From the cell containing the given text, extract its center point as (x, y) coordinate. 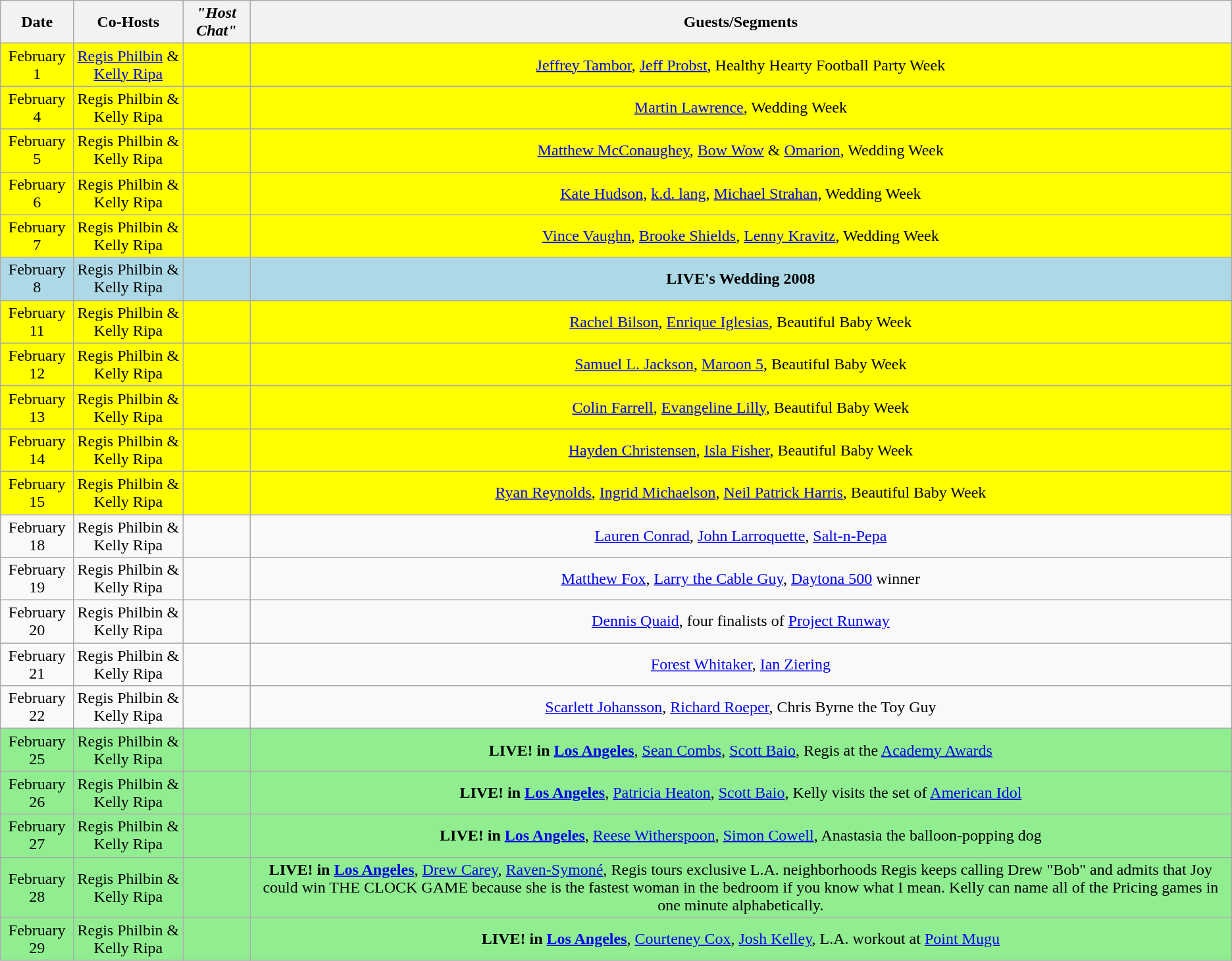
Co-Hosts (128, 22)
Martin Lawrence, Wedding Week (741, 108)
Forest Whitaker, Ian Ziering (741, 665)
Vince Vaughn, Brooke Shields, Lenny Kravitz, Wedding Week (741, 236)
Scarlett Johansson, Richard Roeper, Chris Byrne the Toy Guy (741, 707)
February 22 (37, 707)
February 8 (37, 279)
February 18 (37, 536)
February 19 (37, 579)
February 29 (37, 939)
LIVE! in Los Angeles, Sean Combs, Scott Baio, Regis at the Academy Awards (741, 750)
LIVE! in Los Angeles, Patricia Heaton, Scott Baio, Kelly visits the set of American Idol (741, 792)
February 13 (37, 407)
LIVE! in Los Angeles, Courteney Cox, Josh Kelley, L.A. workout at Point Mugu (741, 939)
February 5 (37, 150)
February 20 (37, 621)
February 7 (37, 236)
Colin Farrell, Evangeline Lilly, Beautiful Baby Week (741, 407)
Rachel Bilson, Enrique Iglesias, Beautiful Baby Week (741, 321)
February 14 (37, 450)
February 1 (37, 65)
Guests/Segments (741, 22)
Ryan Reynolds, Ingrid Michaelson, Neil Patrick Harris, Beautiful Baby Week (741, 492)
Matthew McConaughey, Bow Wow & Omarion, Wedding Week (741, 150)
February 25 (37, 750)
Hayden Christensen, Isla Fisher, Beautiful Baby Week (741, 450)
Kate Hudson, k.d. lang, Michael Strahan, Wedding Week (741, 194)
February 12 (37, 365)
Samuel L. Jackson, Maroon 5, Beautiful Baby Week (741, 365)
Jeffrey Tambor, Jeff Probst, Healthy Hearty Football Party Week (741, 65)
February 6 (37, 194)
"Host Chat" (216, 22)
LIVE's Wedding 2008 (741, 279)
February 28 (37, 887)
Dennis Quaid, four finalists of Project Runway (741, 621)
February 21 (37, 665)
Lauren Conrad, John Larroquette, Salt-n-Pepa (741, 536)
Date (37, 22)
February 26 (37, 792)
LIVE! in Los Angeles, Reese Witherspoon, Simon Cowell, Anastasia the balloon-popping dog (741, 836)
Matthew Fox, Larry the Cable Guy, Daytona 500 winner (741, 579)
February 27 (37, 836)
February 4 (37, 108)
February 11 (37, 321)
February 15 (37, 492)
